From the cell containing the given text, extract its center point as (X, Y) coordinate. 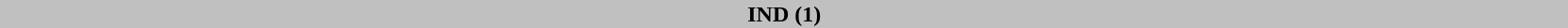
IND (1) (784, 14)
